Determine the (x, y) coordinate at the center of the cell enclosing the given text.  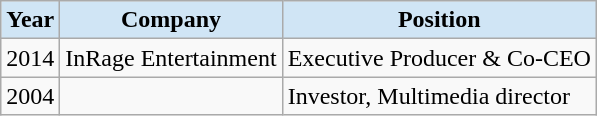
Company (171, 20)
Executive Producer & Co-CEO (439, 58)
Investor, Multimedia director (439, 96)
InRage Entertainment (171, 58)
2014 (30, 58)
Year (30, 20)
Position (439, 20)
2004 (30, 96)
